Return [x, y] of the center of cell containing provided text 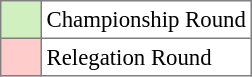
Championship Round [146, 20]
Relegation Round [146, 57]
